Capture the cell that displays the provided text and extract its [x, y] central coordinate. 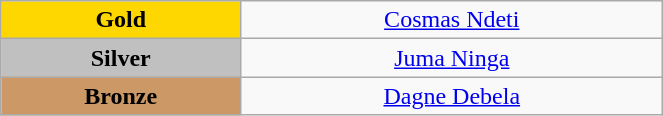
Bronze [121, 96]
Dagne Debela [452, 96]
Gold [121, 20]
Juma Ninga [452, 58]
Cosmas Ndeti [452, 20]
Silver [121, 58]
